For the text-containing cell, return its midpoint in (X, Y) coordinate format. 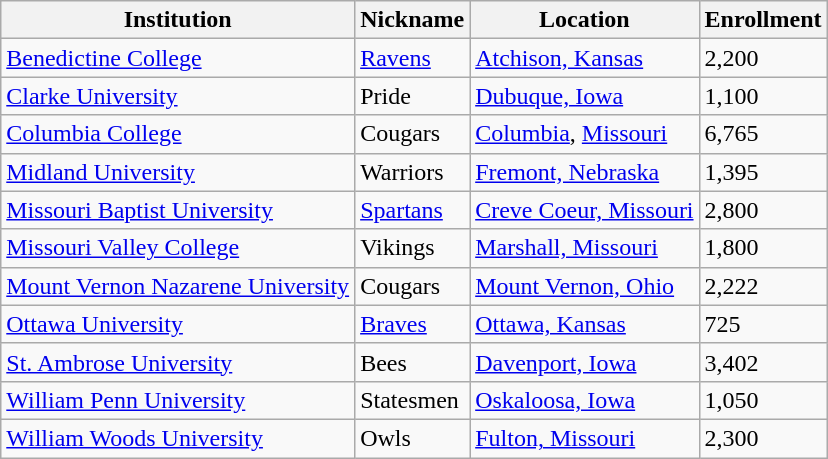
Atchison, Kansas (584, 58)
3,402 (763, 362)
Oskaloosa, Iowa (584, 400)
Institution (178, 20)
Midland University (178, 172)
6,765 (763, 134)
2,222 (763, 286)
2,800 (763, 210)
William Penn University (178, 400)
Missouri Baptist University (178, 210)
Warriors (412, 172)
Dubuque, Iowa (584, 96)
1,800 (763, 248)
2,200 (763, 58)
Braves (412, 324)
Spartans (412, 210)
Ravens (412, 58)
Location (584, 20)
1,050 (763, 400)
Clarke University (178, 96)
Owls (412, 438)
2,300 (763, 438)
1,395 (763, 172)
Ottawa, Kansas (584, 324)
Benedictine College (178, 58)
Columbia College (178, 134)
Creve Coeur, Missouri (584, 210)
Bees (412, 362)
Nickname (412, 20)
St. Ambrose University (178, 362)
Columbia, Missouri (584, 134)
Missouri Valley College (178, 248)
Mount Vernon Nazarene University (178, 286)
Davenport, Iowa (584, 362)
William Woods University (178, 438)
Ottawa University (178, 324)
Mount Vernon, Ohio (584, 286)
Marshall, Missouri (584, 248)
Enrollment (763, 20)
Fulton, Missouri (584, 438)
Statesmen (412, 400)
Vikings (412, 248)
Pride (412, 96)
725 (763, 324)
1,100 (763, 96)
Fremont, Nebraska (584, 172)
